Return (X, Y) of the center of cell containing provided text 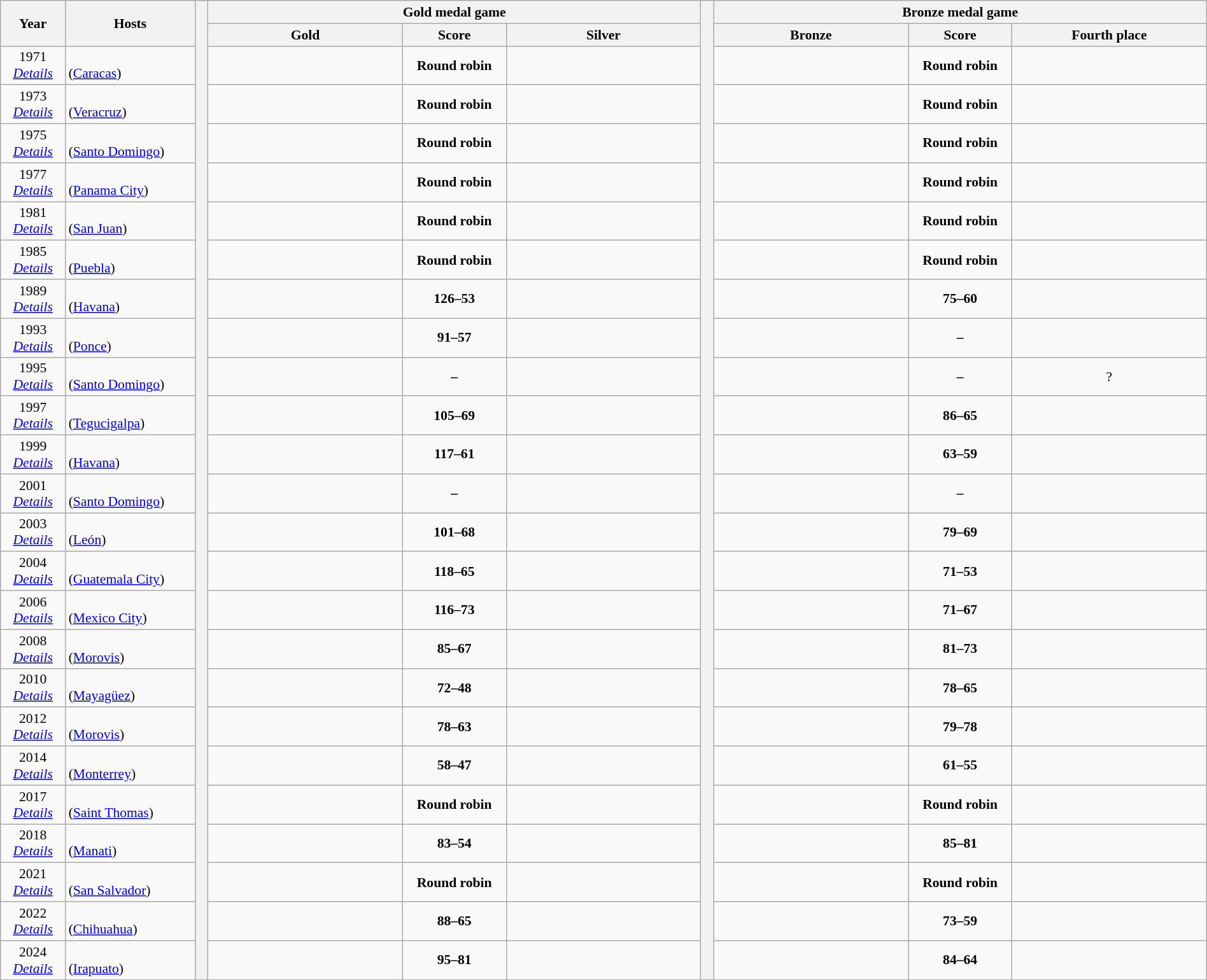
84–64 (960, 960)
78–65 (960, 687)
79–78 (960, 727)
Fourth place (1110, 35)
(Mexico City) (131, 610)
2022 Details (33, 921)
2021 Details (33, 882)
(Chihuahua) (131, 921)
? (1110, 377)
1995 Details (33, 377)
(Tegucigalpa) (131, 416)
1981 Details (33, 221)
2010 Details (33, 687)
(Saint Thomas) (131, 804)
86–65 (960, 416)
Bronze medal game (960, 12)
2001 Details (33, 494)
2008 Details (33, 649)
71–53 (960, 571)
Gold medal game (455, 12)
73–59 (960, 921)
117–61 (455, 454)
1993 Details (33, 337)
(Panama City) (131, 182)
91–57 (455, 337)
(Irapuato) (131, 960)
1975 Details (33, 144)
126–53 (455, 299)
101–68 (455, 532)
72–48 (455, 687)
63–59 (960, 454)
1977 Details (33, 182)
Hosts (131, 23)
1999 Details (33, 454)
(Monterrey) (131, 766)
83–54 (455, 844)
Silver (603, 35)
88–65 (455, 921)
(San Juan) (131, 221)
75–60 (960, 299)
1985 Details (33, 260)
95–81 (455, 960)
81–73 (960, 649)
1989 Details (33, 299)
(Puebla) (131, 260)
58–47 (455, 766)
1971 Details (33, 65)
(León) (131, 532)
2006 Details (33, 610)
85–67 (455, 649)
Bronze (811, 35)
(Caracas) (131, 65)
1997 Details (33, 416)
78–63 (455, 727)
2018 Details (33, 844)
(Guatemala City) (131, 571)
2003 Details (33, 532)
(Ponce) (131, 337)
(San Salvador) (131, 882)
105–69 (455, 416)
Gold (306, 35)
2014 Details (33, 766)
116–73 (455, 610)
2017 Details (33, 804)
61–55 (960, 766)
(Mayagüez) (131, 687)
(Veracruz) (131, 104)
85–81 (960, 844)
2004 Details (33, 571)
1973 Details (33, 104)
(Manati) (131, 844)
79–69 (960, 532)
118–65 (455, 571)
2012 Details (33, 727)
71–67 (960, 610)
Year (33, 23)
2024 Details (33, 960)
